Search for the cell housing the specified text and yield its (X, Y) center coordinate. 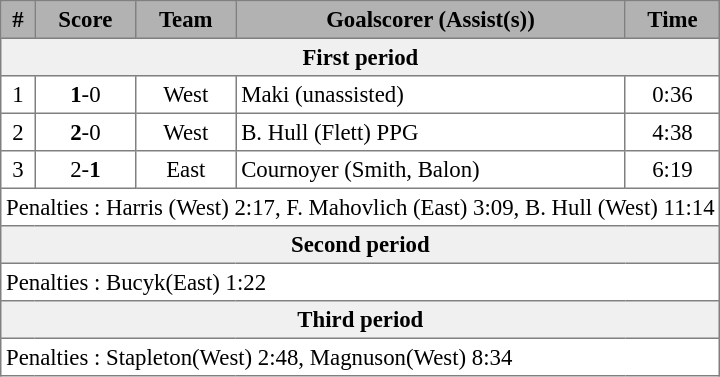
B. Hull (Flett) PPG (430, 132)
3 (18, 170)
Score (86, 20)
Penalties : Stapleton(West) 2:48, Magnuson(West) 8:34 (360, 357)
Cournoyer (Smith, Balon) (430, 170)
# (18, 20)
2 (18, 132)
0:36 (672, 95)
Third period (360, 320)
1 (18, 95)
First period (360, 57)
Penalties : Harris (West) 2:17, F. Mahovlich (East) 3:09, B. Hull (West) 11:14 (360, 207)
Second period (360, 245)
Maki (unassisted) (430, 95)
East (186, 170)
2-0 (86, 132)
Team (186, 20)
Time (672, 20)
4:38 (672, 132)
6:19 (672, 170)
Goalscorer (Assist(s)) (430, 20)
2-1 (86, 170)
Penalties : Bucyk(East) 1:22 (360, 282)
1-0 (86, 95)
